Provide the (X, Y) coordinate of the cell's center where the given text is located.  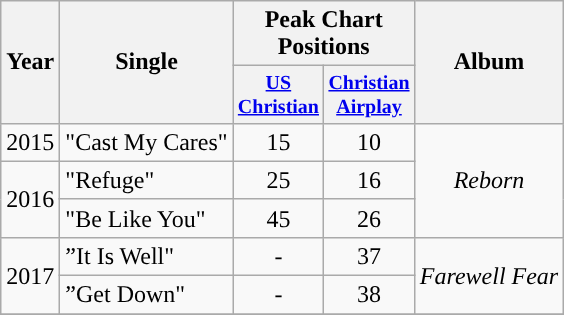
2017 (30, 275)
ChristianAirplay (370, 94)
16 (370, 180)
25 (278, 180)
”It Is Well" (146, 256)
10 (370, 142)
"Refuge" (146, 180)
"Be Like You" (146, 218)
45 (278, 218)
2015 (30, 142)
26 (370, 218)
Reborn (488, 180)
"Cast My Cares" (146, 142)
Farewell Fear (488, 275)
USChristian (278, 94)
Single (146, 62)
38 (370, 295)
”Get Down" (146, 295)
Peak Chart Positions (324, 34)
Album (488, 62)
15 (278, 142)
37 (370, 256)
Year (30, 62)
2016 (30, 199)
